Provide the (x, y) coordinate of the cell's center where the given text is located.  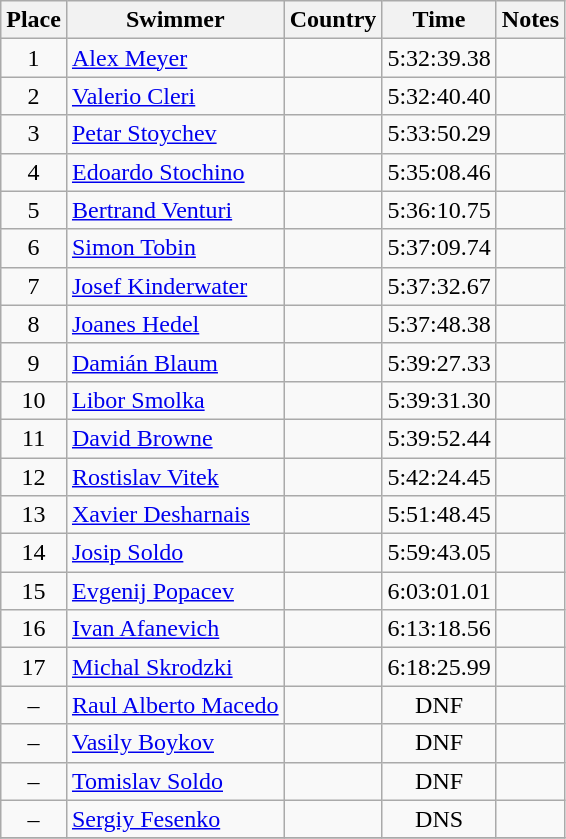
Place (34, 20)
Evgenij Popacev (175, 591)
Libor Smolka (175, 400)
2 (34, 96)
5:33:50.29 (439, 134)
Joanes Hedel (175, 324)
David Browne (175, 438)
Notes (530, 20)
5:32:39.38 (439, 58)
Time (439, 20)
4 (34, 172)
5:42:24.45 (439, 477)
6:03:01.01 (439, 591)
5:36:10.75 (439, 210)
Raul Alberto Macedo (175, 705)
Josip Soldo (175, 553)
6:18:25.99 (439, 667)
Petar Stoychev (175, 134)
3 (34, 134)
Alex Meyer (175, 58)
6 (34, 248)
12 (34, 477)
5:39:31.30 (439, 400)
Michal Skrodzki (175, 667)
17 (34, 667)
5:51:48.45 (439, 515)
5:39:27.33 (439, 362)
5:35:08.46 (439, 172)
5 (34, 210)
6:13:18.56 (439, 629)
5:37:32.67 (439, 286)
Valerio Cleri (175, 96)
Swimmer (175, 20)
Simon Tobin (175, 248)
Ivan Afanevich (175, 629)
Tomislav Soldo (175, 781)
1 (34, 58)
5:32:40.40 (439, 96)
5:37:48.38 (439, 324)
Bertrand Venturi (175, 210)
9 (34, 362)
Damián Blaum (175, 362)
DNS (439, 819)
Country (333, 20)
5:37:09.74 (439, 248)
5:39:52.44 (439, 438)
15 (34, 591)
8 (34, 324)
Edoardo Stochino (175, 172)
Sergiy Fesenko (175, 819)
13 (34, 515)
Rostislav Vitek (175, 477)
7 (34, 286)
Xavier Desharnais (175, 515)
16 (34, 629)
14 (34, 553)
11 (34, 438)
Josef Kinderwater (175, 286)
Vasily Boykov (175, 743)
10 (34, 400)
5:59:43.05 (439, 553)
